Scan for the cell matching the given text and deliver its (X, Y) coordinate at center. 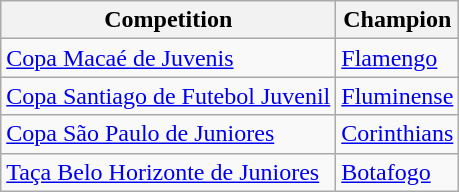
Taça Belo Horizonte de Juniores (168, 172)
Flamengo (398, 58)
Corinthians (398, 134)
Copa Santiago de Futebol Juvenil (168, 96)
Competition (168, 20)
Copa São Paulo de Juniores (168, 134)
Copa Macaé de Juvenis (168, 58)
Botafogo (398, 172)
Fluminense (398, 96)
Champion (398, 20)
